Return the [x, y] coordinate for the center point of the cell that contains the specified text.  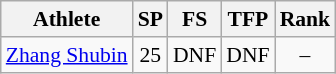
Athlete [67, 19]
TFP [248, 19]
Rank [306, 19]
FS [194, 19]
25 [150, 55]
SP [150, 19]
Zhang Shubin [67, 55]
– [306, 55]
